Find where the given text appears and provide that cell's center as [X, Y] coordinate. 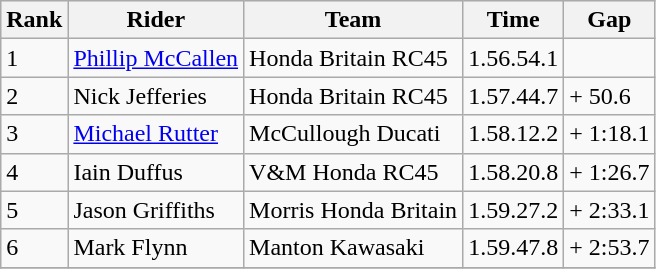
Mark Flynn [156, 248]
Manton Kawasaki [354, 248]
+ 1:26.7 [610, 172]
1.56.54.1 [514, 58]
1.58.12.2 [514, 134]
Team [354, 20]
6 [34, 248]
Gap [610, 20]
4 [34, 172]
1.58.20.8 [514, 172]
Michael Rutter [156, 134]
+ 50.6 [610, 96]
Jason Griffiths [156, 210]
1.59.47.8 [514, 248]
Rank [34, 20]
Rider [156, 20]
McCullough Ducati [354, 134]
Morris Honda Britain [354, 210]
+ 2:33.1 [610, 210]
1.57.44.7 [514, 96]
V&M Honda RC45 [354, 172]
1.59.27.2 [514, 210]
1 [34, 58]
Time [514, 20]
+ 2:53.7 [610, 248]
+ 1:18.1 [610, 134]
Iain Duffus [156, 172]
Nick Jefferies [156, 96]
Phillip McCallen [156, 58]
2 [34, 96]
5 [34, 210]
3 [34, 134]
